Detect which cell encompasses the target text, then output its (X, Y) center coordinate. 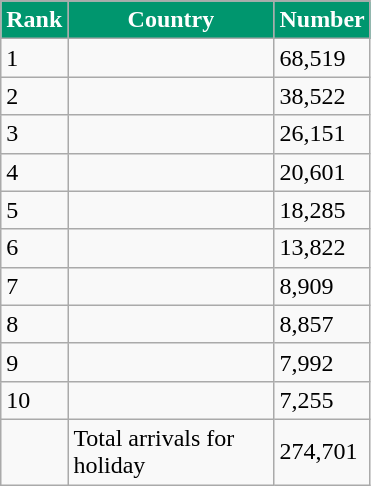
7,255 (322, 400)
6 (34, 248)
7,992 (322, 362)
8,909 (322, 286)
26,151 (322, 134)
274,701 (322, 452)
Total arrivals for holiday (171, 452)
8,857 (322, 324)
3 (34, 134)
20,601 (322, 172)
9 (34, 362)
13,822 (322, 248)
68,519 (322, 58)
Country (171, 20)
Number (322, 20)
10 (34, 400)
4 (34, 172)
38,522 (322, 96)
2 (34, 96)
Rank (34, 20)
7 (34, 286)
1 (34, 58)
18,285 (322, 210)
5 (34, 210)
8 (34, 324)
